Detect which cell encompasses the target text, then output its (X, Y) center coordinate. 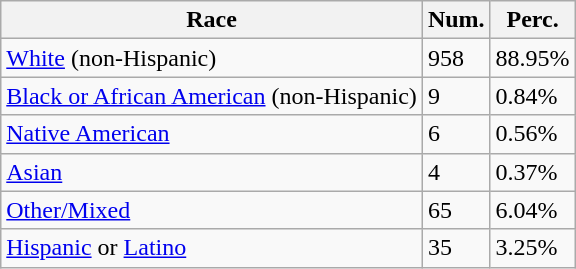
Race (212, 20)
0.56% (532, 134)
Black or African American (non-Hispanic) (212, 96)
Native American (212, 134)
3.25% (532, 248)
35 (456, 248)
4 (456, 172)
958 (456, 58)
65 (456, 210)
Num. (456, 20)
0.37% (532, 172)
Perc. (532, 20)
Asian (212, 172)
88.95% (532, 58)
6.04% (532, 210)
Other/Mixed (212, 210)
0.84% (532, 96)
9 (456, 96)
6 (456, 134)
Hispanic or Latino (212, 248)
White (non-Hispanic) (212, 58)
